From the cell containing the given text, extract its center point as (x, y) coordinate. 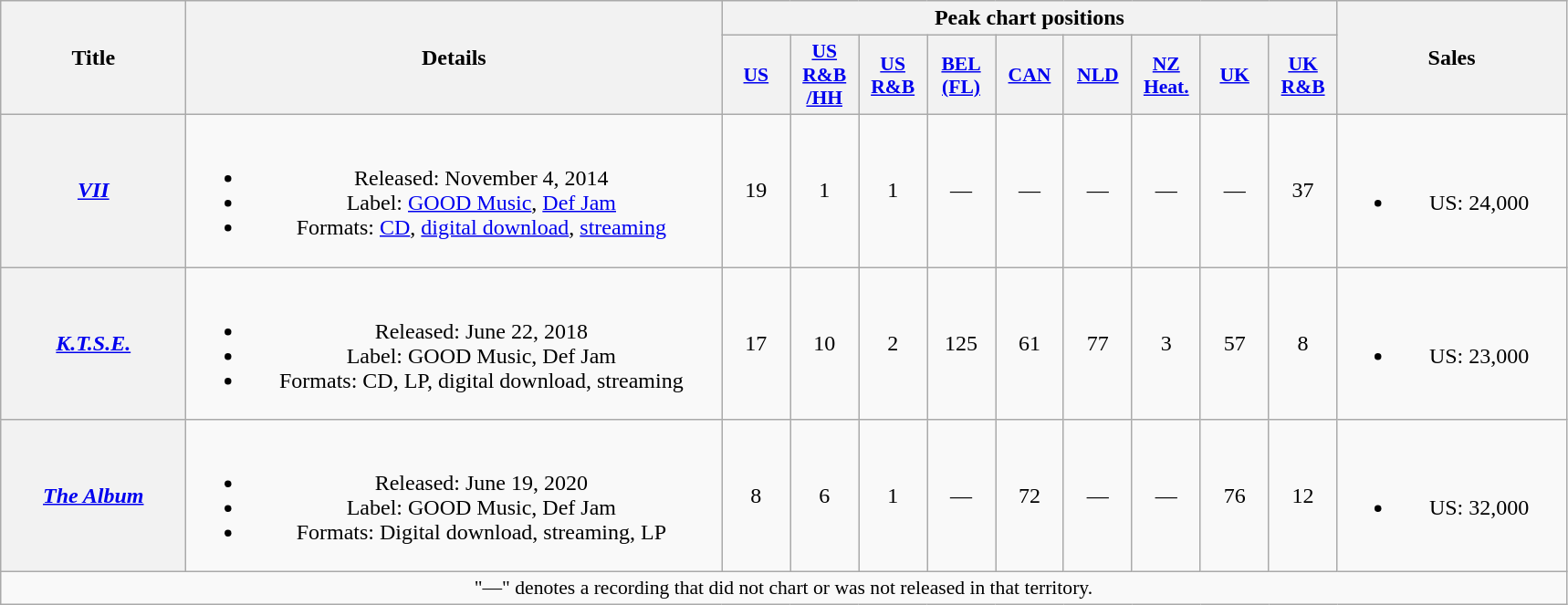
57 (1234, 343)
Released: November 4, 2014Label: GOOD Music, Def JamFormats: CD, digital download, streaming (455, 190)
"—" denotes a recording that did not chart or was not released in that territory. (783, 589)
6 (825, 496)
Released: June 19, 2020Label: GOOD Music, Def JamFormats: Digital download, streaming, LP (455, 496)
Details (455, 58)
US: 24,000 (1451, 190)
3 (1166, 343)
UKR&B (1303, 75)
Sales (1451, 58)
NZHeat. (1166, 75)
Released: June 22, 2018Label: GOOD Music, Def JamFormats: CD, LP, digital download, streaming (455, 343)
2 (893, 343)
10 (825, 343)
CAN (1030, 75)
19 (756, 190)
US: 23,000 (1451, 343)
Peak chart positions (1030, 18)
37 (1303, 190)
UK (1234, 75)
The Album (93, 496)
76 (1234, 496)
USR&B/HH (825, 75)
BEL(FL) (962, 75)
NLD (1097, 75)
61 (1030, 343)
125 (962, 343)
US: 32,000 (1451, 496)
VII (93, 190)
Title (93, 58)
USR&B (893, 75)
US (756, 75)
77 (1097, 343)
K.T.S.E. (93, 343)
12 (1303, 496)
17 (756, 343)
72 (1030, 496)
